Locate the cell with the specified text and output its [X, Y] center coordinate. 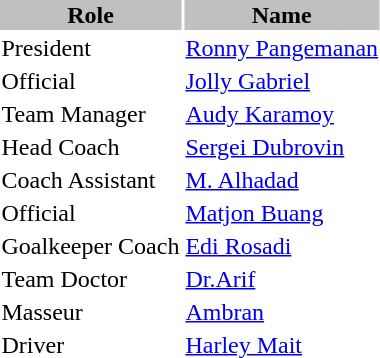
Audy Karamoy [282, 114]
Role [90, 15]
M. Alhadad [282, 180]
Head Coach [90, 147]
Goalkeeper Coach [90, 246]
Team Manager [90, 114]
President [90, 48]
Matjon Buang [282, 213]
Ronny Pangemanan [282, 48]
Sergei Dubrovin [282, 147]
Coach Assistant [90, 180]
Name [282, 15]
Jolly Gabriel [282, 81]
Ambran [282, 312]
Edi Rosadi [282, 246]
Dr.Arif [282, 279]
Team Doctor [90, 279]
Masseur [90, 312]
